Find where the given text appears and provide that cell's center as (x, y) coordinate. 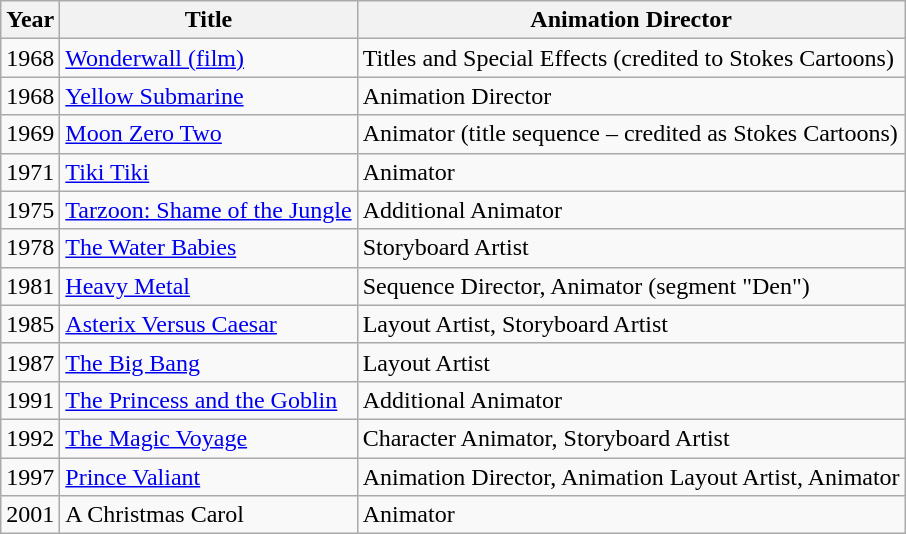
The Princess and the Goblin (208, 400)
1978 (30, 248)
The Big Bang (208, 362)
The Magic Voyage (208, 438)
1997 (30, 477)
Storyboard Artist (631, 248)
Title (208, 20)
1985 (30, 324)
A Christmas Carol (208, 515)
1992 (30, 438)
Moon Zero Two (208, 134)
Yellow Submarine (208, 96)
Titles and Special Effects (credited to Stokes Cartoons) (631, 58)
Layout Artist, Storyboard Artist (631, 324)
Tarzoon: Shame of the Jungle (208, 210)
Layout Artist (631, 362)
The Water Babies (208, 248)
Sequence Director, Animator (segment "Den") (631, 286)
1987 (30, 362)
Heavy Metal (208, 286)
Animator (title sequence – credited as Stokes Cartoons) (631, 134)
Character Animator, Storyboard Artist (631, 438)
Prince Valiant (208, 477)
Wonderwall (film) (208, 58)
Tiki Tiki (208, 172)
Year (30, 20)
1991 (30, 400)
2001 (30, 515)
Animation Director, Animation Layout Artist, Animator (631, 477)
1975 (30, 210)
1971 (30, 172)
Asterix Versus Caesar (208, 324)
1981 (30, 286)
1969 (30, 134)
